Return the [X, Y] coordinate for the center point of the cell that contains the specified text.  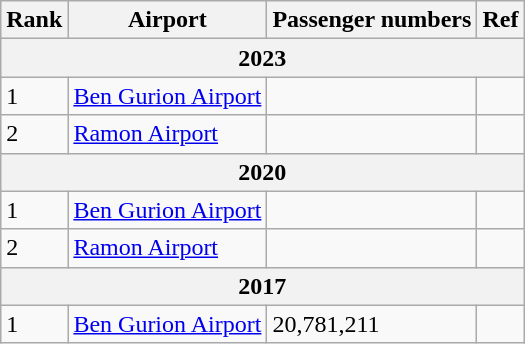
20,781,211 [372, 324]
Ref [500, 20]
Airport [168, 20]
2017 [262, 286]
2023 [262, 58]
Rank [34, 20]
2020 [262, 172]
Passenger numbers [372, 20]
